Determine the (X, Y) coordinate at the center of the cell enclosing the given text.  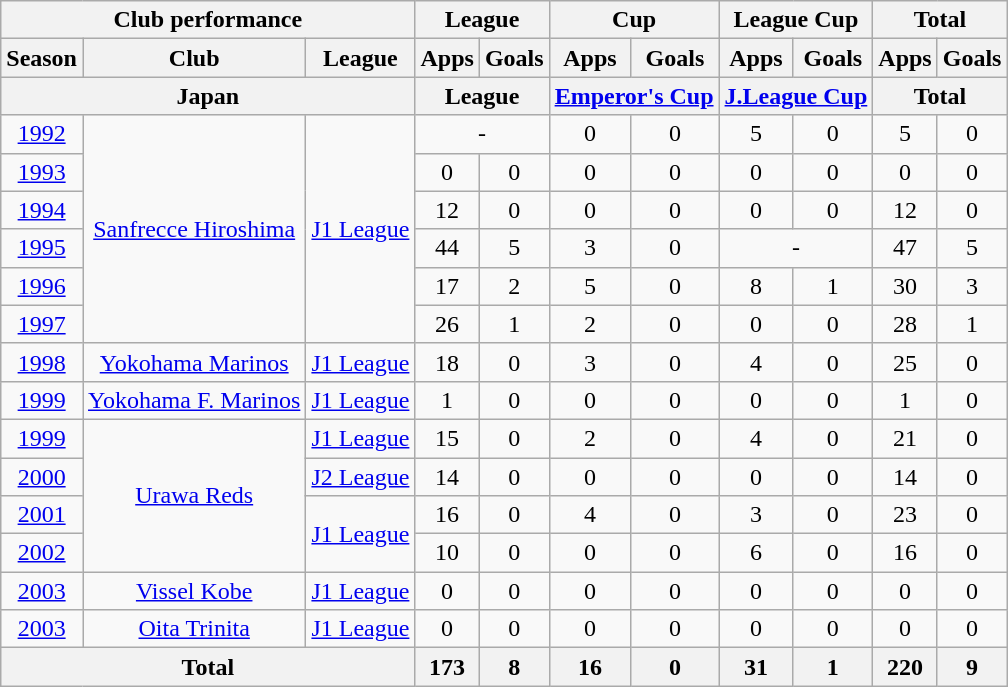
28 (905, 324)
18 (447, 362)
220 (905, 667)
Urawa Reds (194, 495)
31 (756, 667)
1998 (42, 362)
1992 (42, 134)
Yokohama F. Marinos (194, 400)
1997 (42, 324)
J.League Cup (796, 96)
2000 (42, 477)
47 (905, 248)
17 (447, 286)
Japan (208, 96)
23 (905, 515)
Emperor's Cup (634, 96)
9 (972, 667)
6 (756, 553)
25 (905, 362)
21 (905, 438)
Club (194, 58)
2002 (42, 553)
1996 (42, 286)
Cup (634, 20)
173 (447, 667)
Sanfrecce Hiroshima (194, 229)
Season (42, 58)
Yokohama Marinos (194, 362)
Oita Trinita (194, 629)
15 (447, 438)
10 (447, 553)
1995 (42, 248)
30 (905, 286)
26 (447, 324)
1994 (42, 210)
Club performance (208, 20)
44 (447, 248)
2001 (42, 515)
League Cup (796, 20)
1993 (42, 172)
Vissel Kobe (194, 591)
J2 League (360, 477)
